Return the [x, y] coordinate for the center point of the cell that contains the specified text.  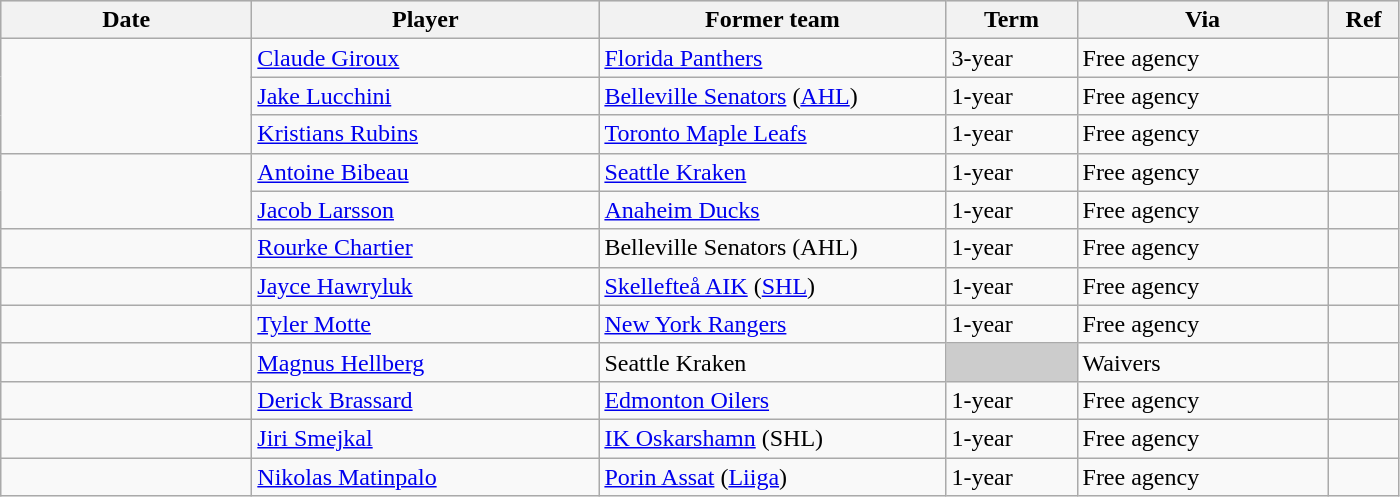
Date [126, 20]
Toronto Maple Leafs [772, 134]
Porin Assat (Liiga) [772, 477]
Tyler Motte [426, 324]
3-year [1012, 58]
Skellefteå AIK (SHL) [772, 286]
Derick Brassard [426, 400]
Edmonton Oilers [772, 400]
Player [426, 20]
New York Rangers [772, 324]
Nikolas Matinpalo [426, 477]
Florida Panthers [772, 58]
Former team [772, 20]
Kristians Rubins [426, 134]
Jayce Hawryluk [426, 286]
Waivers [1202, 362]
Claude Giroux [426, 58]
Jacob Larsson [426, 210]
Term [1012, 20]
Ref [1364, 20]
Rourke Chartier [426, 248]
Via [1202, 20]
Anaheim Ducks [772, 210]
Jiri Smejkal [426, 438]
Antoine Bibeau [426, 172]
IK Oskarshamn (SHL) [772, 438]
Jake Lucchini [426, 96]
Magnus Hellberg [426, 362]
